For the text-containing cell, return its midpoint in (X, Y) coordinate format. 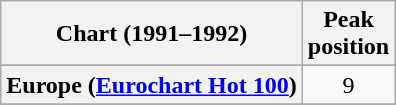
9 (348, 85)
Chart (1991–1992) (152, 34)
Peakposition (348, 34)
Europe (Eurochart Hot 100) (152, 85)
